Pinpoint the cell where the given text exists, returning its (x, y) midpoint coordinate. 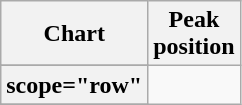
scope="row" (74, 85)
Peakposition (194, 34)
Chart (74, 34)
